Output the [x, y] coordinate of the center of the cell containing the given text.  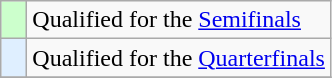
Qualified for the Semifinals [179, 20]
Qualified for the Quarterfinals [179, 58]
